Extract the (X, Y) coordinate from the center of the cell holding the provided text.  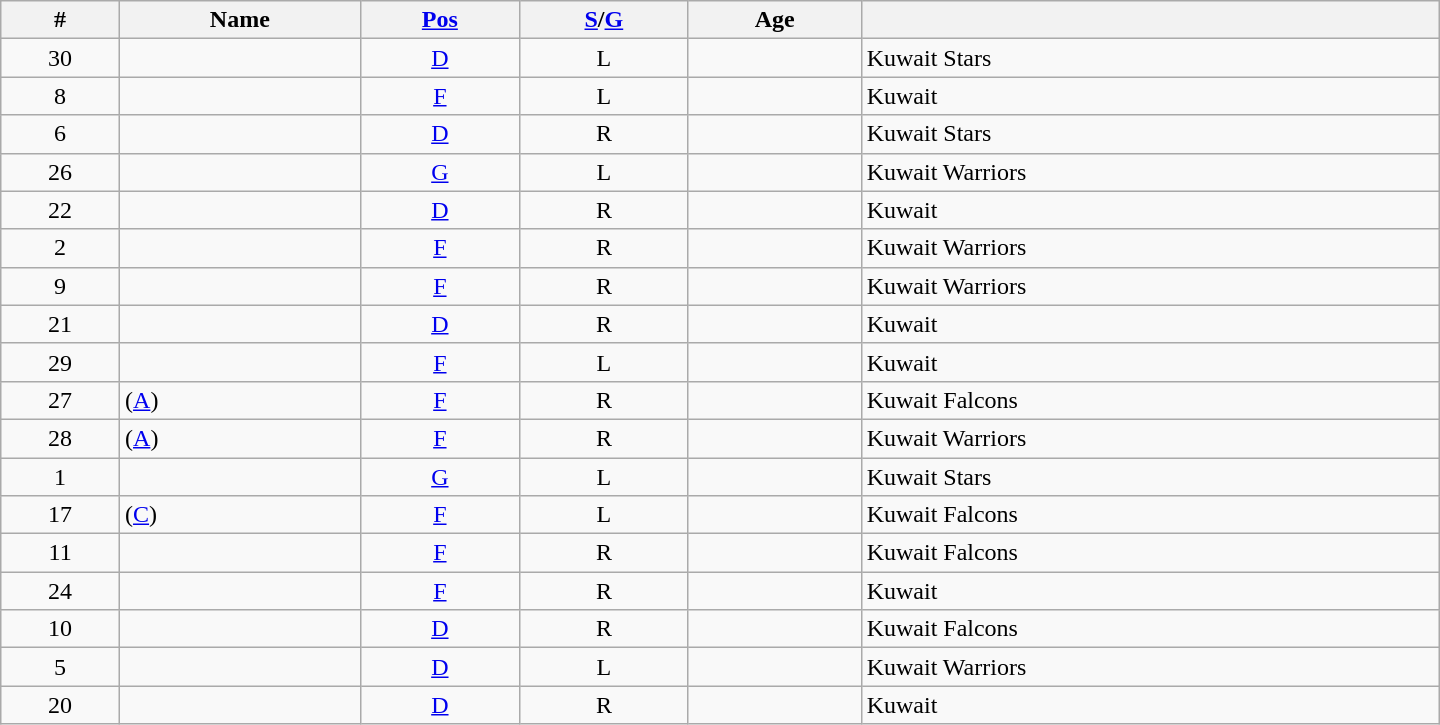
6 (60, 134)
1 (60, 477)
30 (60, 58)
Pos (440, 20)
9 (60, 286)
27 (60, 400)
5 (60, 667)
2 (60, 248)
29 (60, 362)
11 (60, 553)
26 (60, 172)
(C) (240, 515)
22 (60, 210)
8 (60, 96)
21 (60, 324)
10 (60, 629)
24 (60, 591)
S/G (604, 20)
17 (60, 515)
28 (60, 438)
Age (774, 20)
# (60, 20)
20 (60, 705)
Name (240, 20)
